Return the [x, y] coordinate for the center point of the cell that contains the specified text.  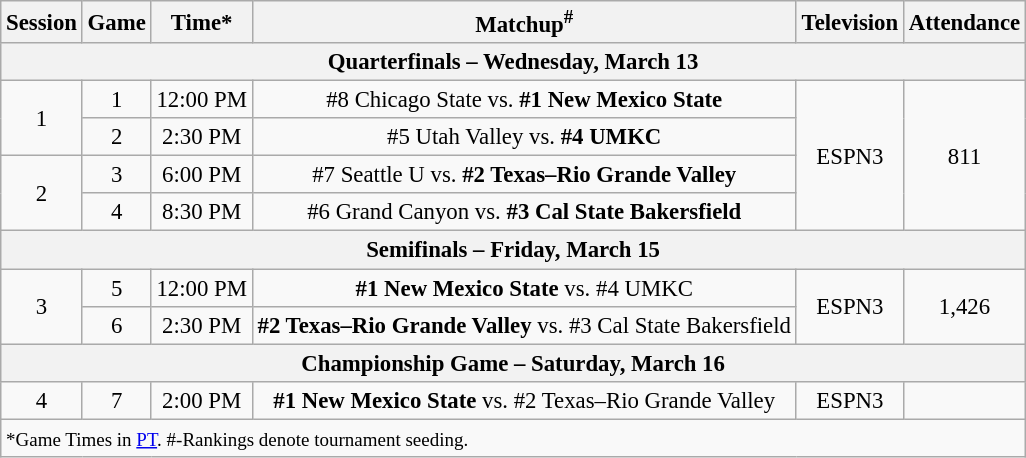
#6 Grand Canyon vs. #3 Cal State Bakersfield [524, 213]
811 [964, 156]
Matchup# [524, 22]
Attendance [964, 22]
#2 Texas–Rio Grande Valley vs. #3 Cal State Bakersfield [524, 325]
Championship Game – Saturday, March 16 [514, 363]
*Game Times in PT. #-Rankings denote tournament seeding. [514, 438]
#8 Chicago State vs. #1 New Mexico State [524, 100]
Session [42, 22]
2:00 PM [202, 400]
Quarterfinals – Wednesday, March 13 [514, 62]
Game [116, 22]
7 [116, 400]
#1 New Mexico State vs. #2 Texas–Rio Grande Valley [524, 400]
8:30 PM [202, 213]
6:00 PM [202, 175]
#7 Seattle U vs. #2 Texas–Rio Grande Valley [524, 175]
Television [850, 22]
Semifinals – Friday, March 15 [514, 250]
Time* [202, 22]
5 [116, 288]
6 [116, 325]
#5 Utah Valley vs. #4 UMKC [524, 137]
1,426 [964, 306]
#1 New Mexico State vs. #4 UMKC [524, 288]
